Return (x, y) of the center of cell containing provided text 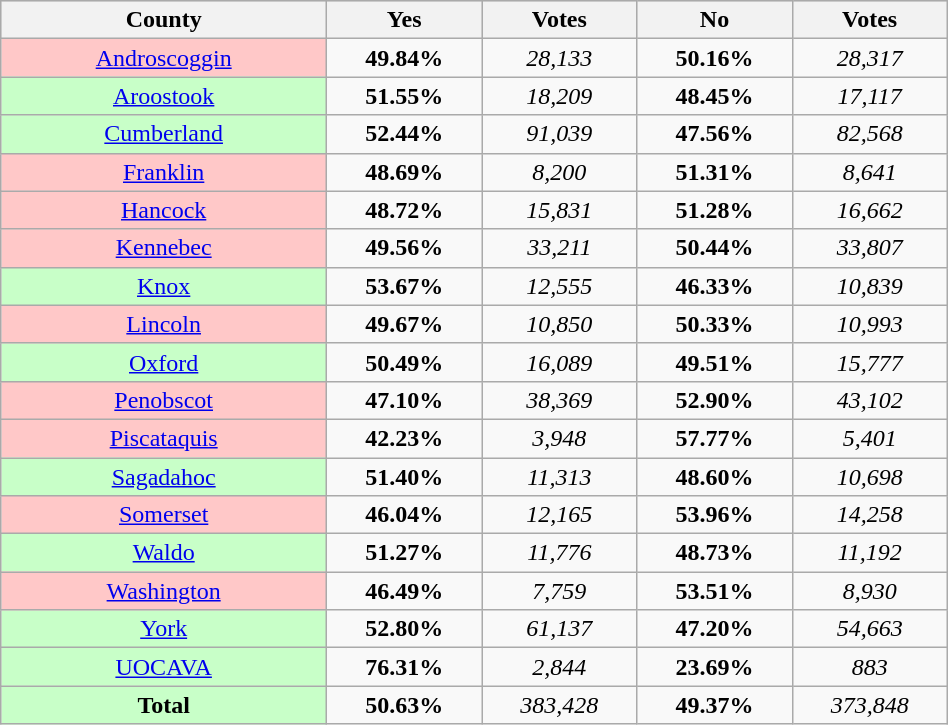
47.20% (714, 629)
50.44% (714, 248)
49.67% (404, 324)
48.72% (404, 210)
373,848 (870, 705)
51.55% (404, 96)
8,930 (870, 591)
48.69% (404, 172)
43,102 (870, 400)
51.40% (404, 477)
82,568 (870, 134)
Sagadahoc (164, 477)
48.45% (714, 96)
883 (870, 667)
10,698 (870, 477)
3,948 (560, 438)
47.56% (714, 134)
51.28% (714, 210)
Aroostook (164, 96)
53.51% (714, 591)
48.73% (714, 553)
Lincoln (164, 324)
16,662 (870, 210)
Knox (164, 286)
Hancock (164, 210)
23.69% (714, 667)
48.60% (714, 477)
51.27% (404, 553)
2,844 (560, 667)
46.33% (714, 286)
Penobscot (164, 400)
12,165 (560, 515)
33,211 (560, 248)
47.10% (404, 400)
91,039 (560, 134)
383,428 (560, 705)
50.16% (714, 58)
49.51% (714, 362)
Cumberland (164, 134)
61,137 (560, 629)
33,807 (870, 248)
Kennebec (164, 248)
17,117 (870, 96)
50.49% (404, 362)
No (714, 20)
12,555 (560, 286)
49.56% (404, 248)
10,839 (870, 286)
42.23% (404, 438)
49.84% (404, 58)
50.63% (404, 705)
76.31% (404, 667)
28,133 (560, 58)
County (164, 20)
10,850 (560, 324)
7,759 (560, 591)
51.31% (714, 172)
46.49% (404, 591)
10,993 (870, 324)
16,089 (560, 362)
Piscataquis (164, 438)
Androscoggin (164, 58)
York (164, 629)
8,200 (560, 172)
Oxford (164, 362)
49.37% (714, 705)
11,192 (870, 553)
11,313 (560, 477)
46.04% (404, 515)
38,369 (560, 400)
52.80% (404, 629)
11,776 (560, 553)
Yes (404, 20)
53.67% (404, 286)
UOCAVA (164, 667)
52.44% (404, 134)
Franklin (164, 172)
28,317 (870, 58)
57.77% (714, 438)
14,258 (870, 515)
18,209 (560, 96)
53.96% (714, 515)
Total (164, 705)
Washington (164, 591)
15,831 (560, 210)
52.90% (714, 400)
15,777 (870, 362)
50.33% (714, 324)
Somerset (164, 515)
5,401 (870, 438)
54,663 (870, 629)
8,641 (870, 172)
Waldo (164, 553)
